Scan for the cell matching the given text and deliver its (X, Y) coordinate at center. 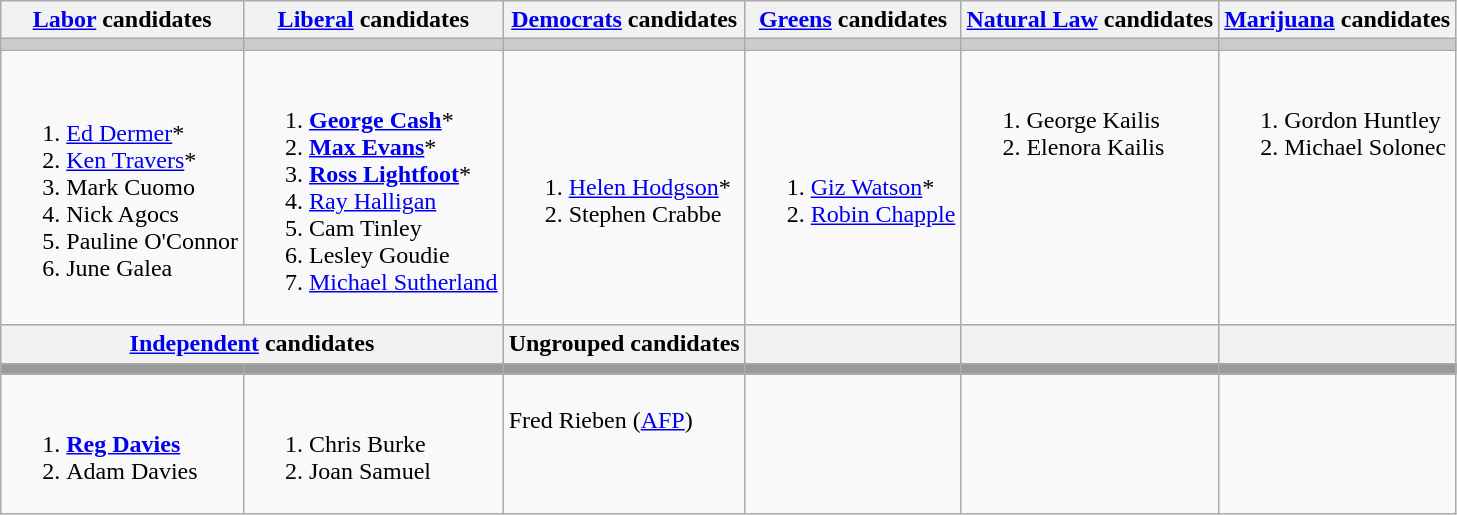
Chris BurkeJoan Samuel (373, 444)
George KailisElenora Kailis (1090, 188)
Ed Dermer*Ken Travers*Mark CuomoNick AgocsPauline O'ConnorJune Galea (122, 188)
Fred Rieben (AFP) (624, 444)
George Cash*Max Evans*Ross Lightfoot*Ray HalliganCam TinleyLesley GoudieMichael Sutherland (373, 188)
Natural Law candidates (1090, 20)
Marijuana candidates (1338, 20)
Helen Hodgson*Stephen Crabbe (624, 188)
Liberal candidates (373, 20)
Gordon HuntleyMichael Solonec (1338, 188)
Ungrouped candidates (624, 344)
Labor candidates (122, 20)
Greens candidates (853, 20)
Reg DaviesAdam Davies (122, 444)
Democrats candidates (624, 20)
Independent candidates (252, 344)
Giz Watson*Robin Chapple (853, 188)
